Return [x, y] of the center of cell containing provided text 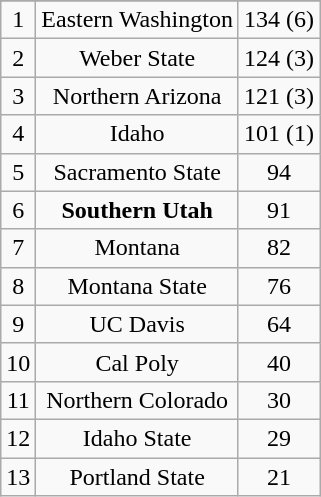
91 [278, 210]
Northern Colorado [138, 400]
13 [18, 477]
UC Davis [138, 324]
29 [278, 438]
94 [278, 172]
6 [18, 210]
121 (3) [278, 96]
11 [18, 400]
Idaho State [138, 438]
134 (6) [278, 20]
3 [18, 96]
Weber State [138, 58]
12 [18, 438]
30 [278, 400]
Northern Arizona [138, 96]
76 [278, 286]
10 [18, 362]
4 [18, 134]
5 [18, 172]
Montana State [138, 286]
82 [278, 248]
Sacramento State [138, 172]
Portland State [138, 477]
Idaho [138, 134]
7 [18, 248]
124 (3) [278, 58]
Cal Poly [138, 362]
1 [18, 20]
Southern Utah [138, 210]
Eastern Washington [138, 20]
101 (1) [278, 134]
Montana [138, 248]
64 [278, 324]
2 [18, 58]
9 [18, 324]
40 [278, 362]
8 [18, 286]
21 [278, 477]
